Output the (X, Y) coordinate of the center of the cell containing the given text.  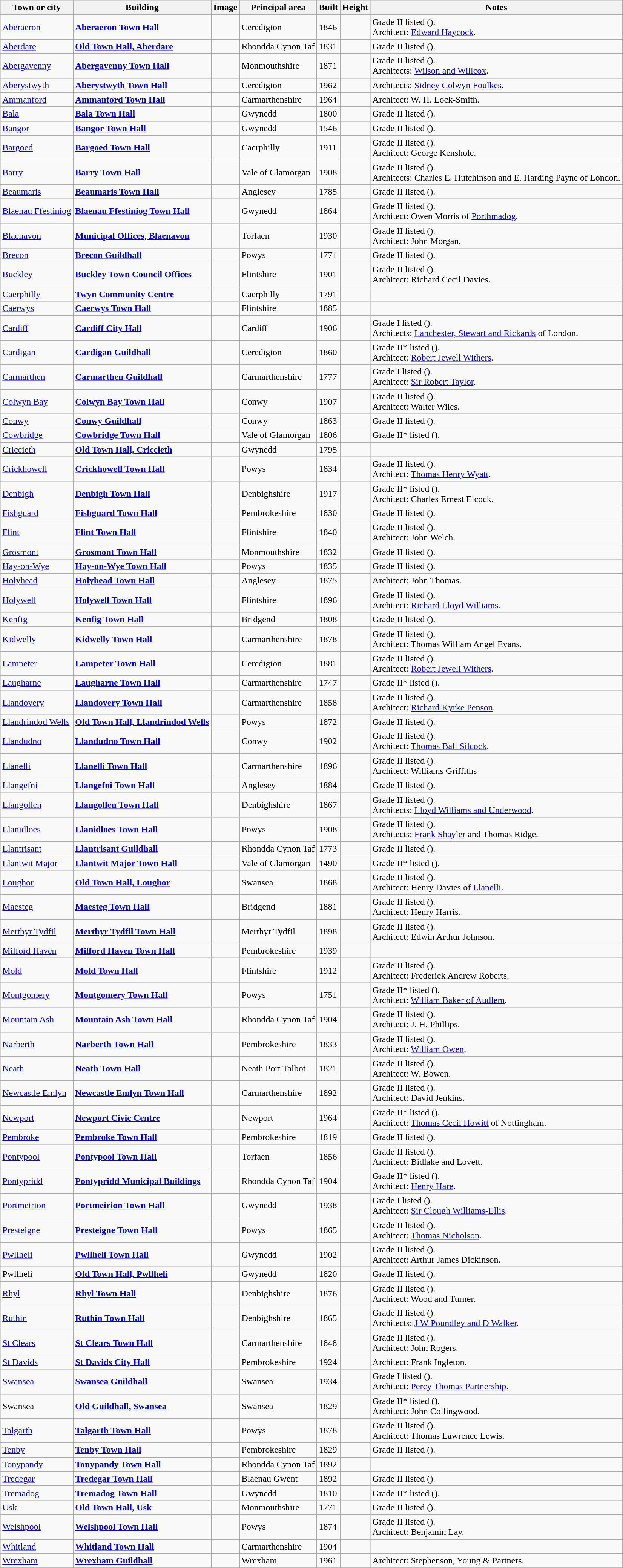
Denbigh Town Hall (142, 493)
Grade II listed ().Architect: Thomas Henry Wyatt. (496, 469)
Grade II listed ().Architects: Charles E. Hutchinson and E. Harding Payne of London. (496, 172)
St Davids (37, 1362)
Grade II listed ().Architect: John Morgan. (496, 235)
Rhyl Town Hall (142, 1293)
Architect: John Thomas. (496, 581)
1751 (328, 995)
Twyn Community Centre (142, 294)
Carmarthen (37, 377)
Milford Haven Town Hall (142, 951)
Grade II* listed ().Architect: Henry Hare. (496, 1181)
Carmarthen Guildhall (142, 377)
Llantrisant Guildhall (142, 848)
Llandrindod Wells (37, 722)
St Clears Town Hall (142, 1342)
1930 (328, 235)
Llandudno (37, 741)
Welshpool Town Hall (142, 1527)
Llandudno Town Hall (142, 741)
Aberystwyth Town Hall (142, 85)
Grade II* listed ().Architect: Robert Jewell Withers. (496, 352)
Holyhead (37, 581)
Grade II* listed ().Architect: John Collingwood. (496, 1406)
1490 (328, 863)
Talgarth Town Hall (142, 1431)
Mold Town Hall (142, 971)
Llangollen Town Hall (142, 805)
1911 (328, 148)
Presteigne (37, 1230)
Old Town Hall, Loughor (142, 882)
Hay-on-Wye (37, 566)
Town or city (37, 8)
Llandovery Town Hall (142, 702)
Bala (37, 114)
Newcastle Emlyn Town Hall (142, 1093)
Image (226, 8)
Llanidloes (37, 829)
1868 (328, 882)
1867 (328, 805)
Flint Town Hall (142, 532)
1860 (328, 352)
Grade II* listed ().Architect: Thomas Cecil Howitt of Nottingham. (496, 1118)
1863 (328, 421)
Bargoed (37, 148)
Grade II listed ().Architect: W. Bowen. (496, 1069)
Old Town Hall, Pwllheli (142, 1274)
Llantrisant (37, 848)
Montgomery (37, 995)
Tredegar Town Hall (142, 1479)
1819 (328, 1137)
Barry Town Hall (142, 172)
1917 (328, 493)
Colwyn Bay Town Hall (142, 401)
Pwllheli Town Hall (142, 1255)
Llanelli Town Hall (142, 766)
Grade II listed ().Architect: Bidlake and Lovett. (496, 1156)
Presteigne Town Hall (142, 1230)
1939 (328, 951)
Tenby Town Hall (142, 1450)
Tremadog (37, 1493)
Grade II listed ().Architect: Richard Lloyd Williams. (496, 600)
Laugharne Town Hall (142, 683)
Cowbridge (37, 435)
Ammanford Town Hall (142, 100)
Talgarth (37, 1431)
Grade II listed ().Architects: Lloyd Williams and Underwood. (496, 805)
Kidwelly (37, 639)
1901 (328, 275)
1785 (328, 192)
Llangefni (37, 785)
Hay-on-Wye Town Hall (142, 566)
Aberaeron Town Hall (142, 27)
Llandovery (37, 702)
Grade II listed ().Architect: Henry Davies of Llanelli. (496, 882)
Grade I listed ().Architect: Percy Thomas Partnership. (496, 1382)
Portmeirion (37, 1205)
1874 (328, 1527)
Brecon Guildhall (142, 255)
Built (328, 8)
Notes (496, 8)
Grade II listed ().Architect: Frederick Andrew Roberts. (496, 971)
Aberystwyth (37, 85)
1938 (328, 1205)
Bargoed Town Hall (142, 148)
1864 (328, 211)
Blaenau Gwent (278, 1479)
Grade II listed ().Architect: Thomas Ball Silcock. (496, 741)
1856 (328, 1156)
Newcastle Emlyn (37, 1093)
Rhyl (37, 1293)
Wrexham Guildhall (142, 1561)
Abergavenny Town Hall (142, 66)
1848 (328, 1342)
Tonypandy Town Hall (142, 1464)
Portmeirion Town Hall (142, 1205)
Caerwys Town Hall (142, 308)
Grade II listed ().Architect: William Owen. (496, 1044)
Narberth (37, 1044)
Grade II listed ().Architect: Thomas Lawrence Lewis. (496, 1431)
Buckley (37, 275)
Barry (37, 172)
Cardigan Guildhall (142, 352)
Grade II listed ().Architect: Henry Harris. (496, 907)
Blaenau Ffestiniog Town Hall (142, 211)
Grade II listed ().Architect: Arthur James Dickinson. (496, 1255)
1884 (328, 785)
Abergavenny (37, 66)
1747 (328, 683)
1924 (328, 1362)
Crickhowell (37, 469)
1833 (328, 1044)
Pontypridd Municipal Buildings (142, 1181)
1872 (328, 722)
Grade II listed ().Architect: Wood and Turner. (496, 1293)
1906 (328, 328)
1846 (328, 27)
1791 (328, 294)
1875 (328, 581)
1962 (328, 85)
Narberth Town Hall (142, 1044)
Height (355, 8)
1830 (328, 513)
Pontypool (37, 1156)
Usk (37, 1507)
Llanidloes Town Hall (142, 829)
Grade II listed ().Architect: Williams Griffiths (496, 766)
Grade II listed ().Architect: Owen Morris of Porthmadog. (496, 211)
Holywell (37, 600)
Llantwit Major (37, 863)
Aberaeron (37, 27)
Tredegar (37, 1479)
1810 (328, 1493)
Grade II listed ().Architect: Edward Haycock. (496, 27)
Tenby (37, 1450)
Llangefni Town Hall (142, 785)
Principal area (278, 8)
Grade II listed ().Architect: J. H. Phillips. (496, 1020)
Architect: W. H. Lock-Smith. (496, 100)
Kidwelly Town Hall (142, 639)
Grade I listed ().Architect: Sir Robert Taylor. (496, 377)
Welshpool (37, 1527)
Kenfig (37, 620)
Beaumaris (37, 192)
Maesteg Town Hall (142, 907)
1898 (328, 931)
Blaenavon (37, 235)
Old Town Hall, Llandrindod Wells (142, 722)
Grosmont Town Hall (142, 552)
1840 (328, 532)
Grade II listed ().Architect: George Kenshole. (496, 148)
Holyhead Town Hall (142, 581)
Maesteg (37, 907)
Grade II listed ().Architect: Thomas Nicholson. (496, 1230)
Llanelli (37, 766)
Fishguard (37, 513)
Grade II listed ().Architect: Edwin Arthur Johnson. (496, 931)
St Clears (37, 1342)
Cardiff City Hall (142, 328)
1806 (328, 435)
Old Town Hall, Criccieth (142, 450)
Blaenau Ffestiniog (37, 211)
1961 (328, 1561)
Pembroke Town Hall (142, 1137)
Grade II listed ().Architect: Richard Kyrke Penson. (496, 702)
Grade II* listed ().Architect: William Baker of Audlem. (496, 995)
Denbigh (37, 493)
Grade II listed ().Architect: David Jenkins. (496, 1093)
Architect: Stephenson, Young & Partners. (496, 1561)
Loughor (37, 882)
Bala Town Hall (142, 114)
Cowbridge Town Hall (142, 435)
Ruthin (37, 1318)
Montgomery Town Hall (142, 995)
Grosmont (37, 552)
1773 (328, 848)
Architect: Frank Ingleton. (496, 1362)
Criccieth (37, 450)
Ammanford (37, 100)
Lampeter (37, 664)
Neath Port Talbot (278, 1069)
Caerwys (37, 308)
Architects: Sidney Colwyn Foulkes. (496, 85)
Llangollen (37, 805)
Neath Town Hall (142, 1069)
Mountain Ash Town Hall (142, 1020)
Colwyn Bay (37, 401)
1858 (328, 702)
Grade II listed ().Architect: Thomas William Angel Evans. (496, 639)
Fishguard Town Hall (142, 513)
Conwy Guildhall (142, 421)
Mountain Ash (37, 1020)
1835 (328, 566)
1912 (328, 971)
Kenfig Town Hall (142, 620)
1800 (328, 114)
Grade II listed ().Architect: Robert Jewell Withers. (496, 664)
Grade II listed ().Architect: Benjamin Lay. (496, 1527)
Old Town Hall, Aberdare (142, 46)
1808 (328, 620)
1832 (328, 552)
1795 (328, 450)
Old Guildhall, Swansea (142, 1406)
Grade II listed ().Architects: Frank Shayler and Thomas Ridge. (496, 829)
1885 (328, 308)
Grade II listed ().Architect: John Welch. (496, 532)
Mold (37, 971)
1834 (328, 469)
Grade II* listed ().Architect: Charles Ernest Elcock. (496, 493)
Grade II listed ().Architect: John Rogers. (496, 1342)
Pontypool Town Hall (142, 1156)
Merthyr Tydfil Town Hall (142, 931)
1934 (328, 1382)
Tonypandy (37, 1464)
1907 (328, 401)
Swansea Guildhall (142, 1382)
Grade I listed ().Architects: Lanchester, Stewart and Rickards of London. (496, 328)
Lampeter Town Hall (142, 664)
Whitland Town Hall (142, 1547)
1871 (328, 66)
Crickhowell Town Hall (142, 469)
Milford Haven (37, 951)
Building (142, 8)
Old Town Hall, Usk (142, 1507)
Whitland (37, 1547)
Llantwit Major Town Hall (142, 863)
Grade I listed ().Architect: Sir Clough Williams-Ellis. (496, 1205)
Ruthin Town Hall (142, 1318)
Holywell Town Hall (142, 600)
1831 (328, 46)
Grade II listed ().Architects: Wilson and Willcox. (496, 66)
Brecon (37, 255)
Cardigan (37, 352)
Grade II listed ().Architect: Walter Wiles. (496, 401)
1820 (328, 1274)
Beaumaris Town Hall (142, 192)
Pontypridd (37, 1181)
Grade II listed ().Architect: Richard Cecil Davies. (496, 275)
Municipal Offices, Blaenavon (142, 235)
Neath (37, 1069)
Grade II listed ().Architects: J W Poundley and D Walker. (496, 1318)
1777 (328, 377)
Bangor (37, 128)
Tremadog Town Hall (142, 1493)
1821 (328, 1069)
1876 (328, 1293)
Newport Civic Centre (142, 1118)
Flint (37, 532)
Laugharne (37, 683)
1546 (328, 128)
Buckley Town Council Offices (142, 275)
Aberdare (37, 46)
Pembroke (37, 1137)
St Davids City Hall (142, 1362)
Bangor Town Hall (142, 128)
